Locate the cell with the specified text and output its [X, Y] center coordinate. 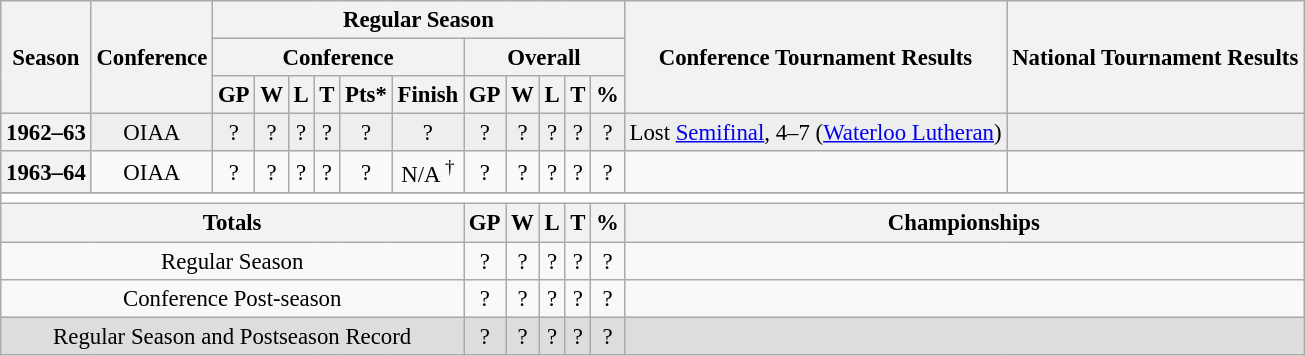
Conference Post-season [232, 298]
Championships [964, 223]
National Tournament Results [1156, 58]
Regular Season and Postseason Record [232, 336]
Season [46, 58]
Overall [544, 58]
Finish [428, 95]
1963–64 [46, 172]
Conference Tournament Results [816, 58]
1962–63 [46, 133]
Totals [232, 223]
Pts* [366, 95]
N/A † [428, 172]
Lost Semifinal, 4–7 (Waterloo Lutheran) [816, 133]
